Locate the cell with the specified text and output its [x, y] center coordinate. 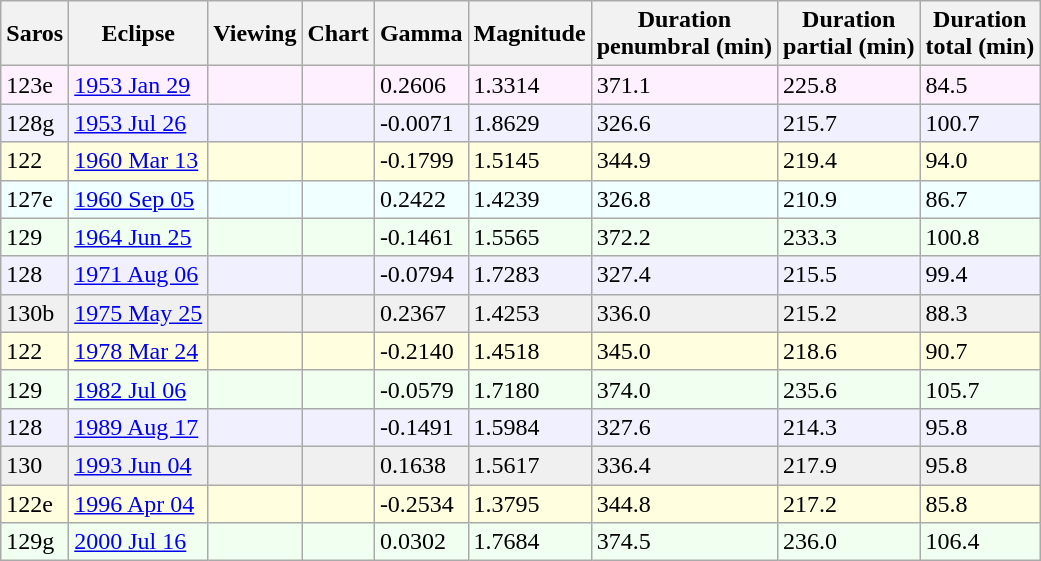
336.0 [684, 313]
1.4518 [530, 351]
0.2422 [421, 199]
219.4 [849, 161]
1.4253 [530, 313]
1.5565 [530, 237]
84.5 [980, 85]
Magnitude [530, 34]
-0.1799 [421, 161]
127e [35, 199]
233.3 [849, 237]
326.8 [684, 199]
Eclipse [138, 34]
Chart [338, 34]
-0.2140 [421, 351]
374.5 [684, 542]
90.7 [980, 351]
0.2606 [421, 85]
374.0 [684, 389]
Gamma [421, 34]
1.8629 [530, 123]
1960 Mar 13 [138, 161]
218.6 [849, 351]
Durationpartial (min) [849, 34]
0.0302 [421, 542]
86.7 [980, 199]
1.5617 [530, 465]
1982 Jul 06 [138, 389]
1989 Aug 17 [138, 427]
106.4 [980, 542]
1964 Jun 25 [138, 237]
2000 Jul 16 [138, 542]
1.5984 [530, 427]
-0.0579 [421, 389]
1960 Sep 05 [138, 199]
327.6 [684, 427]
123e [35, 85]
1978 Mar 24 [138, 351]
215.2 [849, 313]
1.7283 [530, 275]
1971 Aug 06 [138, 275]
1.3795 [530, 503]
371.1 [684, 85]
0.2367 [421, 313]
129g [35, 542]
-0.1461 [421, 237]
128g [35, 123]
130 [35, 465]
345.0 [684, 351]
215.7 [849, 123]
215.5 [849, 275]
235.6 [849, 389]
1.3314 [530, 85]
-0.2534 [421, 503]
Durationtotal (min) [980, 34]
344.8 [684, 503]
94.0 [980, 161]
1.7684 [530, 542]
Durationpenumbral (min) [684, 34]
372.2 [684, 237]
-0.0071 [421, 123]
1.5145 [530, 161]
327.4 [684, 275]
217.9 [849, 465]
Saros [35, 34]
-0.0794 [421, 275]
122e [35, 503]
210.9 [849, 199]
326.6 [684, 123]
1996 Apr 04 [138, 503]
Viewing [255, 34]
1953 Jul 26 [138, 123]
105.7 [980, 389]
100.7 [980, 123]
336.4 [684, 465]
236.0 [849, 542]
1993 Jun 04 [138, 465]
1975 May 25 [138, 313]
0.1638 [421, 465]
1953 Jan 29 [138, 85]
217.2 [849, 503]
100.8 [980, 237]
85.8 [980, 503]
130b [35, 313]
1.4239 [530, 199]
99.4 [980, 275]
88.3 [980, 313]
-0.1491 [421, 427]
214.3 [849, 427]
1.7180 [530, 389]
344.9 [684, 161]
225.8 [849, 85]
